From the cell containing the given text, extract its center point as [x, y] coordinate. 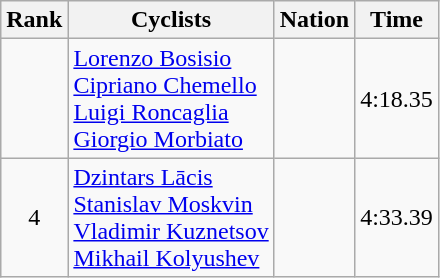
4:33.39 [397, 218]
Dzintars LācisStanislav MoskvinVladimir KuznetsovMikhail Kolyushev [171, 218]
Cyclists [171, 20]
4 [34, 218]
Time [397, 20]
Lorenzo BosisioCipriano ChemelloLuigi RoncagliaGiorgio Morbiato [171, 98]
Rank [34, 20]
4:18.35 [397, 98]
Nation [314, 20]
